Return the (X, Y) coordinate for the center point of the cell that contains the specified text.  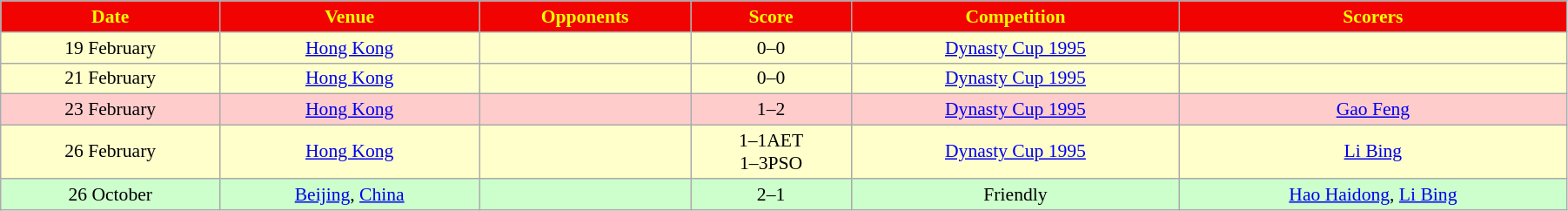
26 October (111, 194)
Gao Feng (1373, 110)
Beijing, China (350, 194)
19 February (111, 48)
1–1AET1–3PSO (771, 152)
Date (111, 17)
26 February (111, 152)
Scorers (1373, 17)
Friendly (1016, 194)
Score (771, 17)
Hao Haidong, Li Bing (1373, 194)
Li Bing (1373, 152)
Venue (350, 17)
Competition (1016, 17)
1–2 (771, 110)
23 February (111, 110)
Opponents (585, 17)
2–1 (771, 194)
21 February (111, 78)
